Detect which cell encompasses the target text, then output its [X, Y] center coordinate. 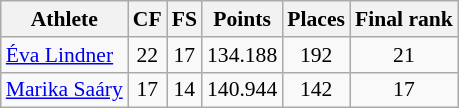
192 [316, 55]
22 [148, 55]
21 [404, 55]
Athlete [64, 19]
Places [316, 19]
142 [316, 90]
140.944 [242, 90]
Éva Lindner [64, 55]
Final rank [404, 19]
134.188 [242, 55]
14 [184, 90]
Points [242, 19]
CF [148, 19]
FS [184, 19]
Marika Saáry [64, 90]
